Identify which cell holds the provided text, then report its [X, Y] central coordinate. 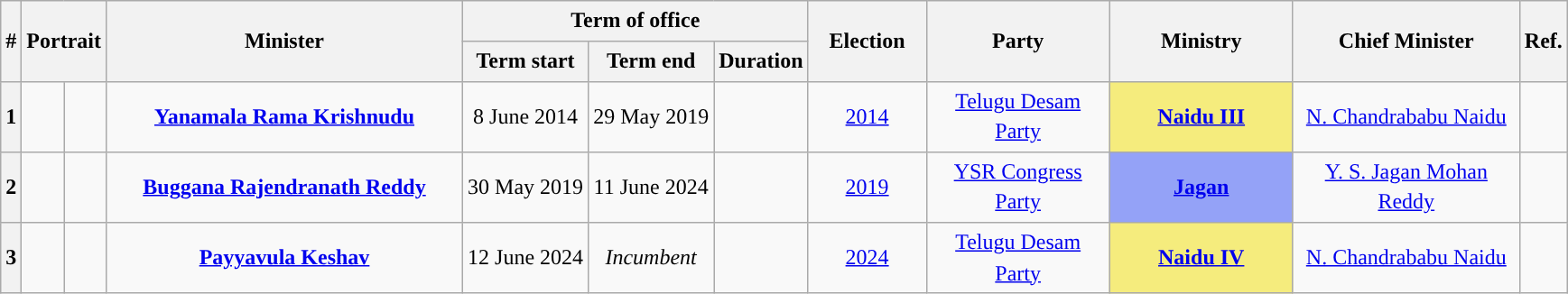
12 June 2024 [525, 258]
Jagan [1201, 187]
Ref. [1544, 41]
2 [11, 187]
Y. S. Jagan Mohan Reddy [1406, 187]
Buggana Rajendranath Reddy [283, 187]
# [11, 41]
2019 [867, 187]
Naidu III [1201, 116]
30 May 2019 [525, 187]
Election [867, 41]
Payyavula Keshav [283, 258]
Portrait [64, 41]
Incumbent [652, 258]
11 June 2024 [652, 187]
Term start [525, 61]
Chief Minister [1406, 41]
8 June 2014 [525, 116]
Yanamala Rama Krishnudu [283, 116]
Naidu IV [1201, 258]
Ministry [1201, 41]
3 [11, 258]
2014 [867, 116]
Term of office [636, 22]
YSR Congress Party [1018, 187]
29 May 2019 [652, 116]
2024 [867, 258]
Party [1018, 41]
Minister [283, 41]
Term end [652, 61]
Duration [761, 61]
1 [11, 116]
